Determine the [x, y] coordinate at the center of the cell enclosing the given text.  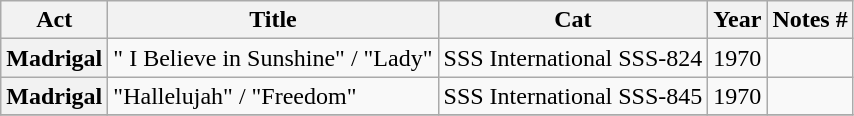
"Hallelujah" / "Freedom" [273, 96]
SSS International SSS-845 [573, 96]
" I Believe in Sunshine" / "Lady" [273, 58]
Notes # [810, 20]
SSS International SSS-824 [573, 58]
Act [54, 20]
Year [738, 20]
Cat [573, 20]
Title [273, 20]
